Output the (x, y) coordinate of the center of the cell containing the given text.  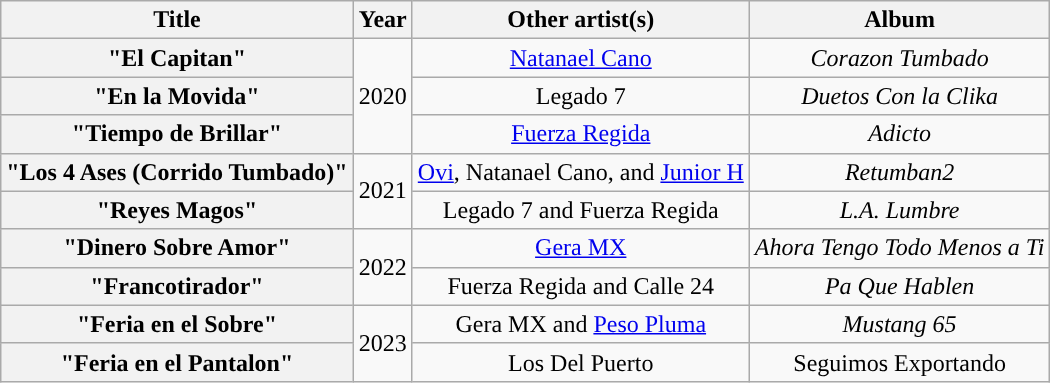
Title (177, 20)
"Feria en el Pantalon" (177, 362)
Year (382, 20)
"Los 4 Ases (Corrido Tumbado)" (177, 172)
"Francotirador" (177, 286)
Adicto (900, 134)
2020 (382, 96)
Pa Que Hablen (900, 286)
Album (900, 20)
Natanael Cano (580, 58)
Mustang 65 (900, 324)
"El Capitan" (177, 58)
Fuerza Regida and Calle 24 (580, 286)
Corazon Tumbado (900, 58)
Los Del Puerto (580, 362)
Retumban2 (900, 172)
Seguimos Exportando (900, 362)
Ovi, Natanael Cano, and Junior H (580, 172)
"Reyes Magos" (177, 210)
Gera MX (580, 248)
"Dinero Sobre Amor" (177, 248)
"En la Movida" (177, 96)
"Feria en el Sobre" (177, 324)
Other artist(s) (580, 20)
Duetos Con la Clika (900, 96)
Fuerza Regida (580, 134)
2022 (382, 267)
2021 (382, 191)
Legado 7 (580, 96)
2023 (382, 343)
L.A. Lumbre (900, 210)
Ahora Tengo Todo Menos a Ti (900, 248)
Legado 7 and Fuerza Regida (580, 210)
Gera MX and Peso Pluma (580, 324)
"Tiempo de Brillar" (177, 134)
